Capture the cell that displays the provided text and extract its (X, Y) central coordinate. 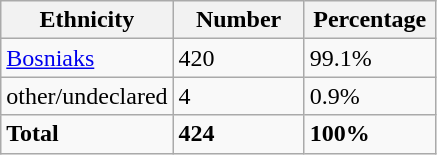
Bosniaks (87, 58)
424 (238, 134)
Ethnicity (87, 20)
0.9% (370, 96)
Percentage (370, 20)
Number (238, 20)
other/undeclared (87, 96)
Total (87, 134)
4 (238, 96)
420 (238, 58)
99.1% (370, 58)
100% (370, 134)
